From the cell containing the given text, extract its center point as [X, Y] coordinate. 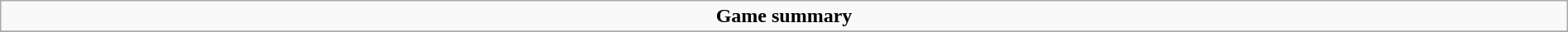
Game summary [784, 16]
